Find where the given text appears and provide that cell's center as (X, Y) coordinate. 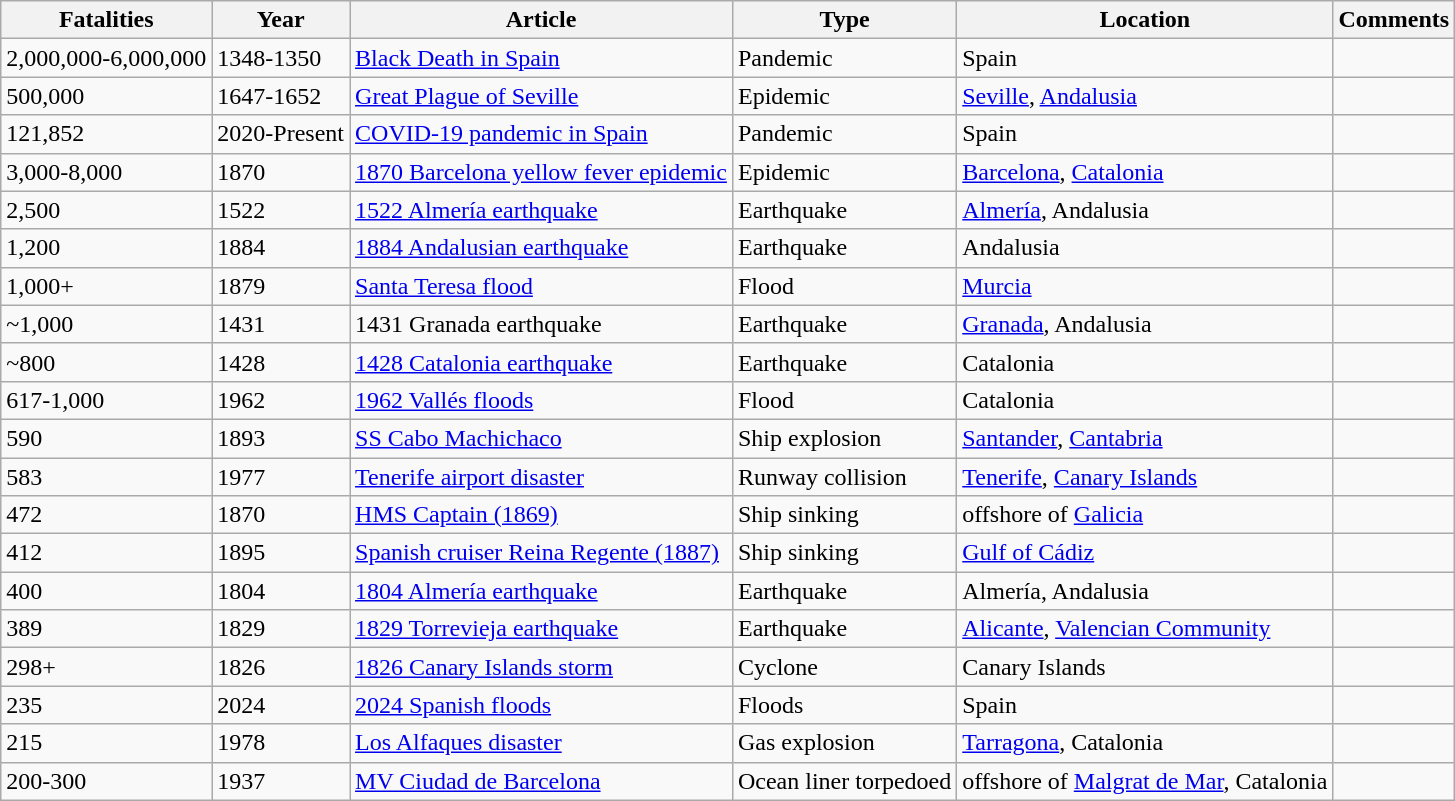
Canary Islands (1145, 667)
2024 Spanish floods (542, 705)
215 (106, 743)
Article (542, 20)
1826 (281, 667)
1804 Almería earthquake (542, 591)
1977 (281, 477)
Tarragona, Catalonia (1145, 743)
Santander, Cantabria (1145, 438)
Cyclone (844, 667)
1522 (281, 210)
1879 (281, 286)
1937 (281, 781)
Santa Teresa flood (542, 286)
~1,000 (106, 324)
472 (106, 515)
1428 (281, 362)
Granada, Andalusia (1145, 324)
Year (281, 20)
MV Ciudad de Barcelona (542, 781)
1829 Torrevieja earthquake (542, 629)
Ocean liner torpedoed (844, 781)
2,500 (106, 210)
Tenerife, Canary Islands (1145, 477)
2,000,000-6,000,000 (106, 58)
Alicante, Valencian Community (1145, 629)
Barcelona, Catalonia (1145, 172)
Seville, Andalusia (1145, 96)
Tenerife airport disaster (542, 477)
1,000+ (106, 286)
1804 (281, 591)
1962 (281, 400)
617-1,000 (106, 400)
1884 (281, 248)
1893 (281, 438)
1431 (281, 324)
Black Death in Spain (542, 58)
Fatalities (106, 20)
Ship explosion (844, 438)
COVID-19 pandemic in Spain (542, 134)
HMS Captain (1869) (542, 515)
583 (106, 477)
1647-1652 (281, 96)
Floods (844, 705)
1522 Almería earthquake (542, 210)
Gulf of Cádiz (1145, 553)
offshore of Galicia (1145, 515)
1978 (281, 743)
2024 (281, 705)
1348-1350 (281, 58)
1870 Barcelona yellow fever epidemic (542, 172)
Murcia (1145, 286)
1895 (281, 553)
1,200 (106, 248)
Comments (1394, 20)
1428 Catalonia earthquake (542, 362)
1829 (281, 629)
1826 Canary Islands storm (542, 667)
3,000-8,000 (106, 172)
~800 (106, 362)
Runway collision (844, 477)
298+ (106, 667)
412 (106, 553)
Type (844, 20)
400 (106, 591)
Great Plague of Seville (542, 96)
Location (1145, 20)
235 (106, 705)
590 (106, 438)
200-300 (106, 781)
Gas explosion (844, 743)
offshore of Malgrat de Mar, Catalonia (1145, 781)
Spanish cruiser Reina Regente (1887) (542, 553)
1962 Vallés floods (542, 400)
Andalusia (1145, 248)
1884 Andalusian earthquake (542, 248)
1431 Granada earthquake (542, 324)
2020-Present (281, 134)
500,000 (106, 96)
389 (106, 629)
Los Alfaques disaster (542, 743)
121,852 (106, 134)
SS Cabo Machichaco (542, 438)
